Identify which cell holds the provided text, then report its [X, Y] central coordinate. 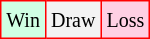
Win [24, 20]
Loss [126, 20]
Draw [72, 20]
